Locate the cell with the specified text and output its (X, Y) center coordinate. 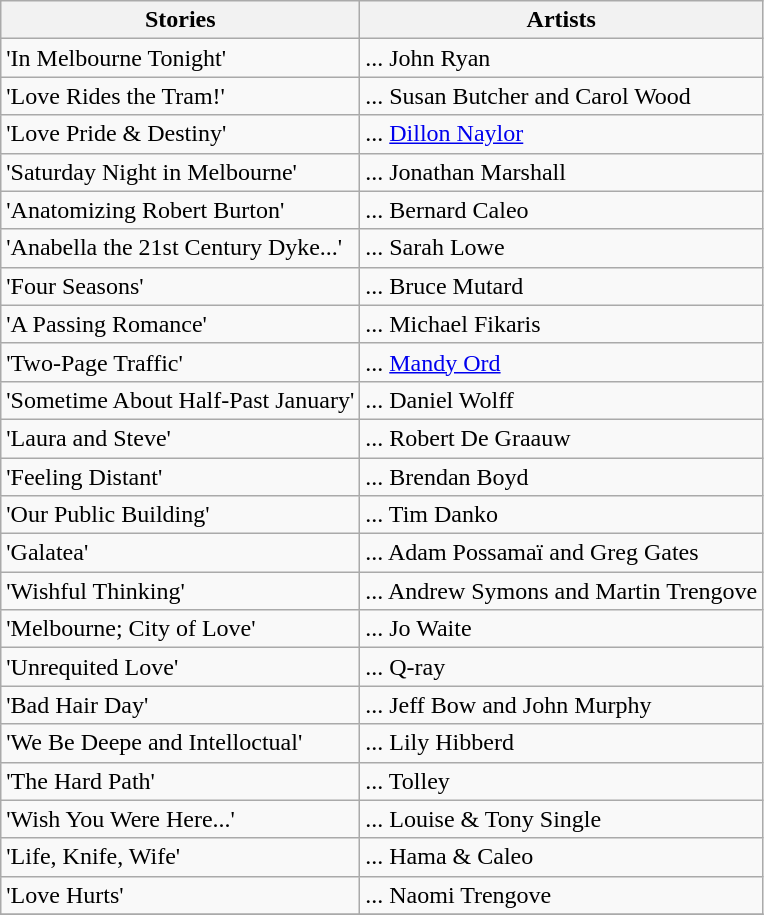
'Life, Knife, Wife' (180, 857)
'Feeling Distant' (180, 477)
... Naomi Trengove (562, 895)
... Q-ray (562, 667)
... Tim Danko (562, 515)
... Dillon Naylor (562, 134)
'In Melbourne Tonight' (180, 58)
... Robert De Graauw (562, 438)
... Andrew Symons and Martin Trengove (562, 591)
... Lily Hibberd (562, 743)
... Susan Butcher and Carol Wood (562, 96)
... Bruce Mutard (562, 286)
'Love Hurts' (180, 895)
'Our Public Building' (180, 515)
'Four Seasons' (180, 286)
'Bad Hair Day' (180, 705)
'A Passing Romance' (180, 324)
'Love Pride & Destiny' (180, 134)
'We Be Deepe and Intelloctual' (180, 743)
'Saturday Night in Melbourne' (180, 172)
'Anabella the 21st Century Dyke...' (180, 248)
... Jeff Bow and John Murphy (562, 705)
... Jonathan Marshall (562, 172)
'Anatomizing Robert Burton' (180, 210)
... John Ryan (562, 58)
'Sometime About Half-Past January' (180, 400)
Artists (562, 20)
'Galatea' (180, 553)
'Wishful Thinking' (180, 591)
... Jo Waite (562, 629)
'Laura and Steve' (180, 438)
'Melbourne; City of Love' (180, 629)
... Bernard Caleo (562, 210)
'Love Rides the Tram!' (180, 96)
'Unrequited Love' (180, 667)
'The Hard Path' (180, 781)
... Hama & Caleo (562, 857)
... Daniel Wolff (562, 400)
'Wish You Were Here...' (180, 819)
... Sarah Lowe (562, 248)
'Two-Page Traffic' (180, 362)
... Mandy Ord (562, 362)
... Louise & Tony Single (562, 819)
... Brendan Boyd (562, 477)
... Adam Possamaï and Greg Gates (562, 553)
... Michael Fikaris (562, 324)
... Tolley (562, 781)
Stories (180, 20)
